Locate the cell with the specified text and output its [X, Y] center coordinate. 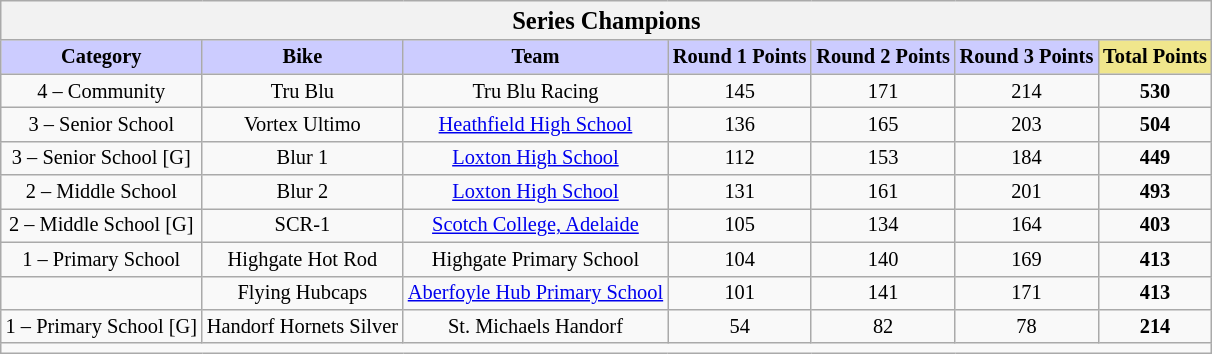
3 – Senior School [G] [102, 158]
82 [882, 326]
145 [740, 91]
Round 1 Points [740, 57]
136 [740, 124]
3 – Senior School [102, 124]
4 – Community [102, 91]
Tru Blu [302, 91]
530 [1155, 91]
St. Michaels Handorf [536, 326]
Bike [302, 57]
203 [1026, 124]
Total Points [1155, 57]
1 – Primary School [G] [102, 326]
Round 2 Points [882, 57]
Category [102, 57]
Handorf Hornets Silver [302, 326]
131 [740, 192]
140 [882, 259]
Aberfoyle Hub Primary School [536, 293]
112 [740, 158]
201 [1026, 192]
Team [536, 57]
101 [740, 293]
165 [882, 124]
1 – Primary School [102, 259]
403 [1155, 225]
54 [740, 326]
Vortex Ultimo [302, 124]
78 [1026, 326]
Scotch College, Adelaide [536, 225]
161 [882, 192]
Tru Blu Racing [536, 91]
SCR-1 [302, 225]
153 [882, 158]
Blur 2 [302, 192]
Round 3 Points [1026, 57]
134 [882, 225]
169 [1026, 259]
164 [1026, 225]
2 – Middle School [G] [102, 225]
Blur 1 [302, 158]
449 [1155, 158]
2 – Middle School [102, 192]
Highgate Hot Rod [302, 259]
Heathfield High School [536, 124]
184 [1026, 158]
Series Champions [606, 20]
105 [740, 225]
Flying Hubcaps [302, 293]
504 [1155, 124]
Highgate Primary School [536, 259]
493 [1155, 192]
104 [740, 259]
141 [882, 293]
